Detect which cell encompasses the target text, then output its [X, Y] center coordinate. 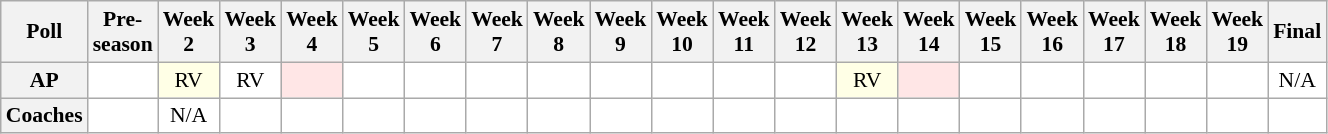
Week7 [497, 32]
Week6 [435, 32]
Poll [44, 32]
Week2 [189, 32]
Week15 [991, 32]
Week18 [1176, 32]
Week10 [682, 32]
AP [44, 80]
Final [1297, 32]
Week14 [929, 32]
Week12 [806, 32]
Week19 [1237, 32]
Week3 [250, 32]
Week5 [374, 32]
Week16 [1052, 32]
Pre-season [123, 32]
Week9 [621, 32]
Coaches [44, 116]
Week8 [559, 32]
Week13 [867, 32]
Week17 [1114, 32]
Week4 [312, 32]
Week11 [744, 32]
